Search for the cell housing the specified text and yield its (X, Y) center coordinate. 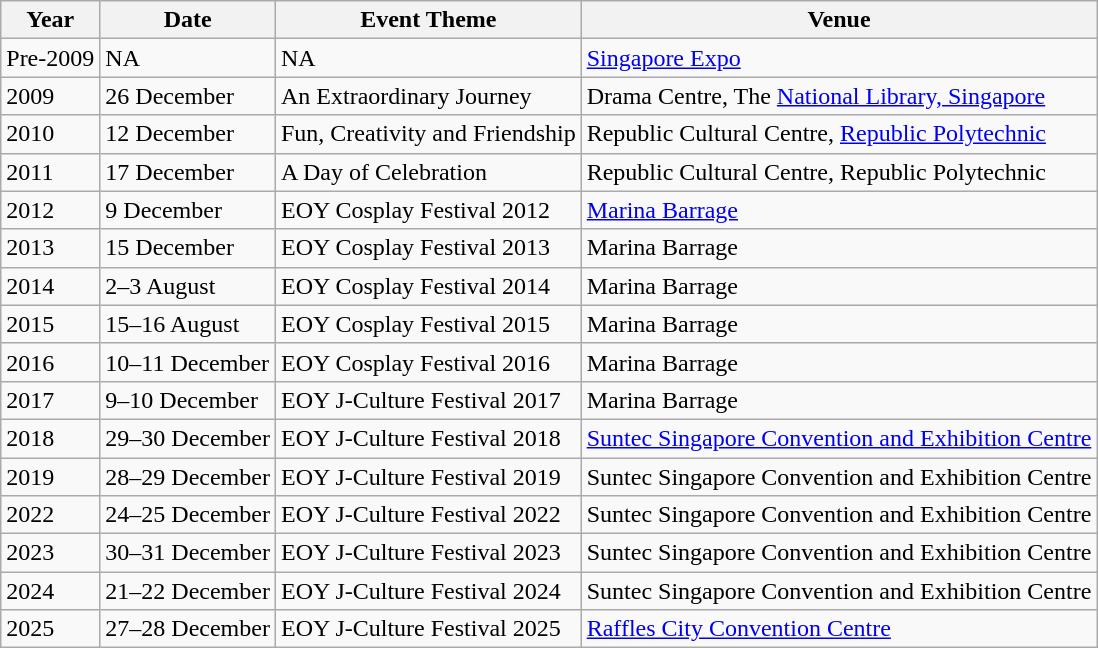
Venue (839, 20)
30–31 December (188, 553)
21–22 December (188, 591)
EOY Cosplay Festival 2015 (428, 324)
2024 (50, 591)
2015 (50, 324)
2018 (50, 438)
2012 (50, 210)
Raffles City Convention Centre (839, 629)
EOY Cosplay Festival 2016 (428, 362)
2013 (50, 248)
EOY J-Culture Festival 2025 (428, 629)
2025 (50, 629)
2019 (50, 477)
24–25 December (188, 515)
2023 (50, 553)
EOY J-Culture Festival 2023 (428, 553)
EOY J-Culture Festival 2022 (428, 515)
EOY J-Culture Festival 2018 (428, 438)
A Day of Celebration (428, 172)
10–11 December (188, 362)
An Extraordinary Journey (428, 96)
12 December (188, 134)
28–29 December (188, 477)
Event Theme (428, 20)
Year (50, 20)
9 December (188, 210)
Drama Centre, The National Library, Singapore (839, 96)
9–10 December (188, 400)
EOY J-Culture Festival 2017 (428, 400)
EOY J-Culture Festival 2024 (428, 591)
29–30 December (188, 438)
2011 (50, 172)
EOY Cosplay Festival 2013 (428, 248)
EOY Cosplay Festival 2014 (428, 286)
Pre-2009 (50, 58)
2017 (50, 400)
Singapore Expo (839, 58)
Date (188, 20)
2009 (50, 96)
EOY Cosplay Festival 2012 (428, 210)
17 December (188, 172)
2022 (50, 515)
EOY J-Culture Festival 2019 (428, 477)
2014 (50, 286)
15–16 August (188, 324)
15 December (188, 248)
26 December (188, 96)
2016 (50, 362)
Fun, Creativity and Friendship (428, 134)
2–3 August (188, 286)
2010 (50, 134)
27–28 December (188, 629)
